Determine the [X, Y] coordinate at the center of the cell enclosing the given text.  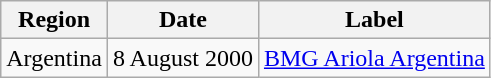
Argentina [54, 58]
Date [182, 20]
Label [374, 20]
Region [54, 20]
BMG Ariola Argentina [374, 58]
8 August 2000 [182, 58]
